Return the (x, y) coordinate for the center point of the cell that contains the specified text.  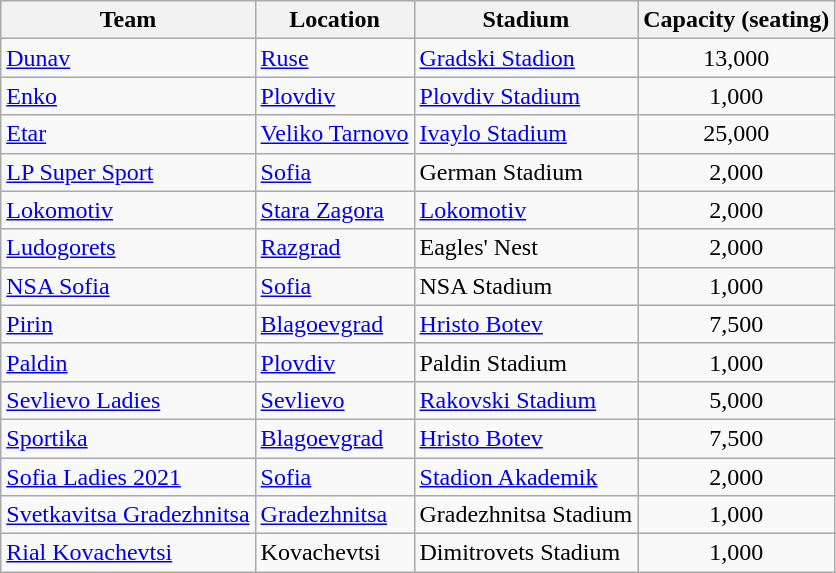
Paldin (128, 362)
Stadium (526, 20)
Sofia Ladies 2021 (128, 477)
Gradezhnitsa (334, 515)
German Stadium (526, 172)
Ludogorets (128, 248)
Kovachevtsi (334, 553)
Sevlievo Ladies (128, 400)
Sevlievo (334, 400)
25,000 (736, 134)
Location (334, 20)
LP Super Sport (128, 172)
Sportika (128, 438)
Rakovski Stadium (526, 400)
Rial Kovachevtsi (128, 553)
Gradezhnitsa Stadium (526, 515)
Enko (128, 96)
NSA Stadium (526, 286)
Eagles' Nest (526, 248)
Paldin Stadium (526, 362)
NSA Sofia (128, 286)
Etar (128, 134)
Dunav (128, 58)
5,000 (736, 400)
Dimitrovets Stadium (526, 553)
Team (128, 20)
Razgrad (334, 248)
Capacity (seating) (736, 20)
Ruse (334, 58)
Veliko Tarnovo (334, 134)
Pirin (128, 324)
13,000 (736, 58)
Ivaylo Stadium (526, 134)
Gradski Stadion (526, 58)
Plovdiv Stadium (526, 96)
Svetkavitsa Gradezhnitsa (128, 515)
Stadion Akademik (526, 477)
Stara Zagora (334, 210)
